Capture the cell that displays the provided text and extract its [X, Y] central coordinate. 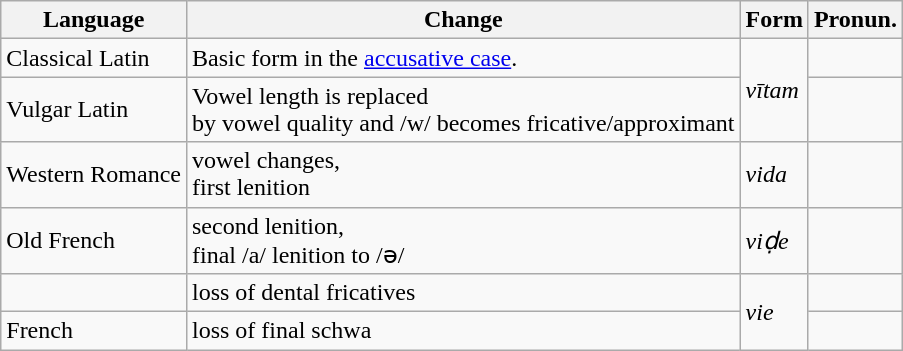
vītam [774, 90]
loss of final schwa [463, 331]
vida [774, 174]
Pronun. [855, 20]
Classical Latin [94, 58]
second lenition, final /a/ lenition to /ə/ [463, 240]
Western Romance [94, 174]
Vulgar Latin [94, 110]
French [94, 331]
Language [94, 20]
loss of dental fricatives [463, 293]
Vowel length is replacedby vowel quality and /w/ becomes fricative/approximant [463, 110]
vie [774, 312]
Form [774, 20]
Old French [94, 240]
vowel changes, first lenition [463, 174]
Basic form in the accusative case. [463, 58]
Change [463, 20]
viḍe [774, 240]
